Capture the cell that displays the provided text and extract its (x, y) central coordinate. 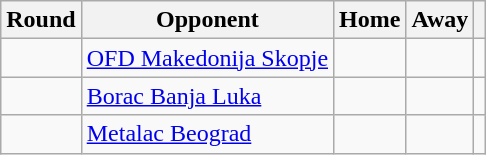
Away (440, 20)
OFD Makedonija Skopje (207, 58)
Opponent (207, 20)
Round (41, 20)
Metalac Beograd (207, 134)
Borac Banja Luka (207, 96)
Home (370, 20)
